Find where the given text appears and provide that cell's center as (x, y) coordinate. 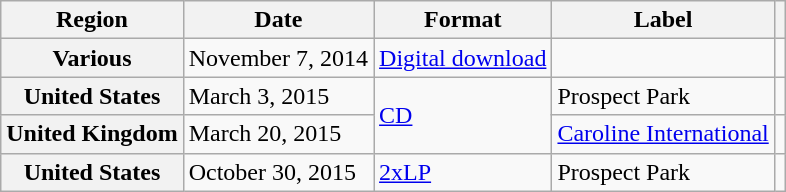
2xLP (463, 172)
October 30, 2015 (278, 172)
Caroline International (663, 134)
Region (92, 20)
Various (92, 58)
Label (663, 20)
Date (278, 20)
Format (463, 20)
March 3, 2015 (278, 96)
November 7, 2014 (278, 58)
United Kingdom (92, 134)
CD (463, 115)
March 20, 2015 (278, 134)
Digital download (463, 58)
